Output the (x, y) coordinate of the center of the cell containing the given text.  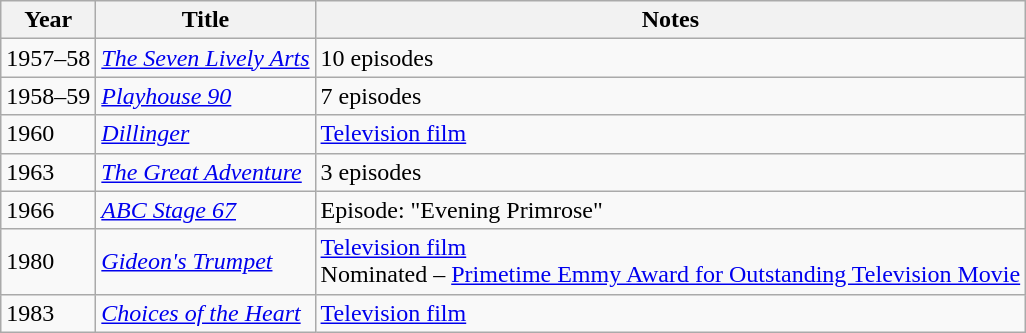
The Great Adventure (206, 172)
10 episodes (670, 58)
Television filmNominated – Primetime Emmy Award for Outstanding Television Movie (670, 262)
Dillinger (206, 134)
Playhouse 90 (206, 96)
1957–58 (48, 58)
Episode: "Evening Primrose" (670, 210)
Title (206, 20)
7 episodes (670, 96)
Gideon's Trumpet (206, 262)
1958–59 (48, 96)
1960 (48, 134)
ABC Stage 67 (206, 210)
1980 (48, 262)
3 episodes (670, 172)
1983 (48, 313)
Notes (670, 20)
1966 (48, 210)
Choices of the Heart (206, 313)
1963 (48, 172)
Year (48, 20)
The Seven Lively Arts (206, 58)
